For the text-containing cell, return its midpoint in (x, y) coordinate format. 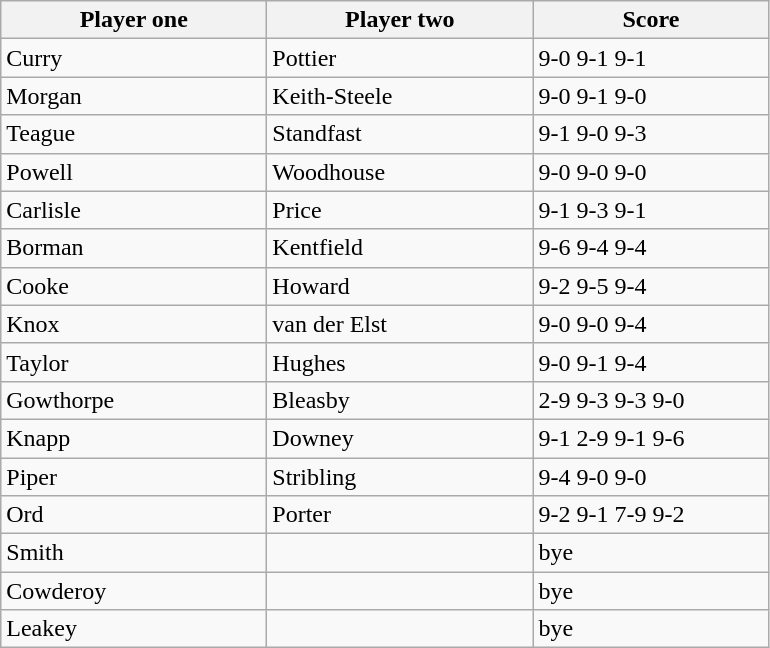
9-1 2-9 9-1 9-6 (651, 438)
Curry (134, 58)
9-2 9-5 9-4 (651, 286)
Teague (134, 134)
Knapp (134, 438)
van der Elst (400, 324)
Score (651, 20)
Hughes (400, 362)
Taylor (134, 362)
Porter (400, 515)
Powell (134, 172)
2-9 9-3 9-3 9-0 (651, 400)
Woodhouse (400, 172)
Price (400, 210)
Morgan (134, 96)
9-4 9-0 9-0 (651, 477)
9-0 9-1 9-1 (651, 58)
9-0 9-0 9-4 (651, 324)
Cooke (134, 286)
Kentfield (400, 248)
9-1 9-0 9-3 (651, 134)
Pottier (400, 58)
Gowthorpe (134, 400)
Cowderoy (134, 591)
9-0 9-1 9-4 (651, 362)
Standfast (400, 134)
Leakey (134, 629)
9-2 9-1 7-9 9-2 (651, 515)
Keith-Steele (400, 96)
Knox (134, 324)
Downey (400, 438)
Howard (400, 286)
Stribling (400, 477)
Smith (134, 553)
9-6 9-4 9-4 (651, 248)
9-1 9-3 9-1 (651, 210)
Player two (400, 20)
Borman (134, 248)
Ord (134, 515)
9-0 9-1 9-0 (651, 96)
Bleasby (400, 400)
Carlisle (134, 210)
Piper (134, 477)
Player one (134, 20)
9-0 9-0 9-0 (651, 172)
